Return the [x, y] coordinate for the center point of the cell that contains the specified text.  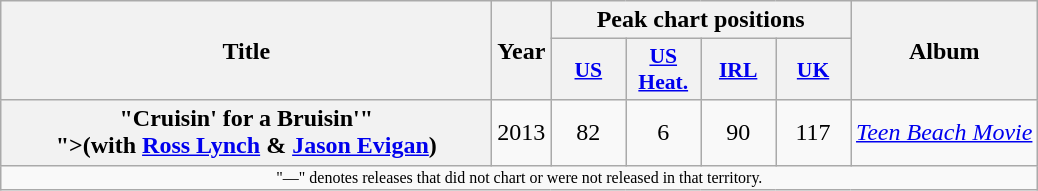
IRL [738, 70]
82 [588, 132]
USHeat. [664, 70]
Title [246, 50]
"—" denotes releases that did not chart or were not released in that territory. [520, 177]
UK [814, 70]
117 [814, 132]
2013 [522, 132]
Teen Beach Movie [944, 132]
US [588, 70]
Peak chart positions [701, 20]
"Cruisin' for a Bruisin'"">(with Ross Lynch & Jason Evigan) [246, 132]
6 [664, 132]
Year [522, 50]
90 [738, 132]
Album [944, 50]
